For the text-containing cell, return its midpoint in (x, y) coordinate format. 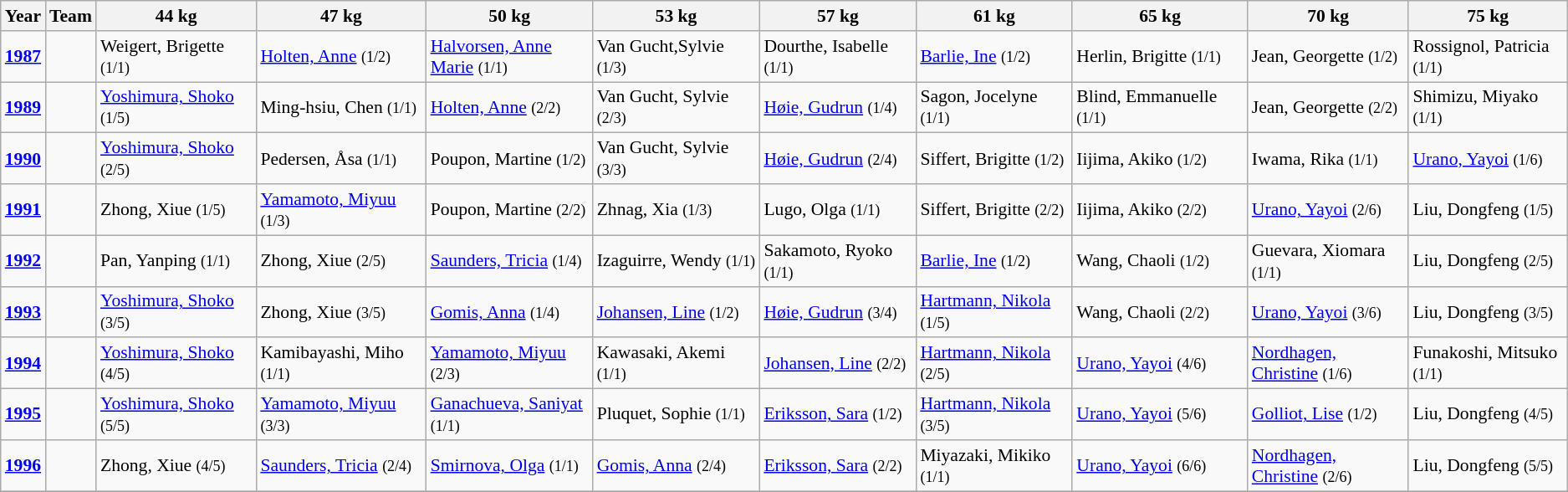
44 kg (176, 16)
Iijima, Akiko (2/2) (1160, 209)
Zhong, Xiue (3/5) (341, 311)
Yamamoto, Miyuu (3/3) (341, 415)
Saunders, Tricia (1/4) (510, 261)
Zhnag, Xia (1/3) (677, 209)
Zhong, Xiue (1/5) (176, 209)
Year (23, 16)
Ganachueva, Saniyat (1/1) (510, 415)
Rossignol, Patricia (1/1) (1487, 57)
Kamibayashi, Miho (1/1) (341, 363)
Yoshimura, Shoko (3/5) (176, 311)
57 kg (838, 16)
Pluquet, Sophie (1/1) (677, 415)
1990 (23, 159)
Lugo, Olga (1/1) (838, 209)
Yoshimura, Shoko (4/5) (176, 363)
Saunders, Tricia (2/4) (341, 465)
Hartmann, Nikola (2/5) (993, 363)
Shimizu, Miyako (1/1) (1487, 107)
Guevara, Xiomara (1/1) (1328, 261)
Holten, Anne (2/2) (510, 107)
Jean, Georgette (2/2) (1328, 107)
75 kg (1487, 16)
70 kg (1328, 16)
Liu, Dongfeng (5/5) (1487, 465)
Urano, Yayoi (6/6) (1160, 465)
Smirnova, Olga (1/1) (510, 465)
Wang, Chaoli (1/2) (1160, 261)
Miyazaki, Mikiko (1/1) (993, 465)
Sakamoto, Ryoko (1/1) (838, 261)
Siffert, Brigitte (2/2) (993, 209)
Urano, Yayoi (5/6) (1160, 415)
Van Gucht, Sylvie (2/3) (677, 107)
Halvorsen, Anne Marie (1/1) (510, 57)
Yamamoto, Miyuu (1/3) (341, 209)
Hartmann, Nikola (3/5) (993, 415)
Høie, Gudrun (2/4) (838, 159)
Liu, Dongfeng (3/5) (1487, 311)
Hartmann, Nikola (1/5) (993, 311)
1995 (23, 415)
Iijima, Akiko (1/2) (1160, 159)
65 kg (1160, 16)
Ming-hsiu, Chen (1/1) (341, 107)
Zhong, Xiue (2/5) (341, 261)
1992 (23, 261)
Liu, Dongfeng (4/5) (1487, 415)
Urano, Yayoi (4/6) (1160, 363)
Yamamoto, Miyuu (2/3) (510, 363)
47 kg (341, 16)
Yoshimura, Shoko (1/5) (176, 107)
Yoshimura, Shoko (5/5) (176, 415)
Funakoshi, Mitsuko (1/1) (1487, 363)
Yoshimura, Shoko (2/5) (176, 159)
50 kg (510, 16)
Zhong, Xiue (4/5) (176, 465)
Jean, Georgette (1/2) (1328, 57)
Nordhagen, Christine (1/6) (1328, 363)
Dourthe, Isabelle (1/1) (838, 57)
Iwama, Rika (1/1) (1328, 159)
Blind, Emmanuelle (1/1) (1160, 107)
1989 (23, 107)
Urano, Yayoi (2/6) (1328, 209)
Nordhagen, Christine (2/6) (1328, 465)
Johansen, Line (2/2) (838, 363)
Team (70, 16)
61 kg (993, 16)
Liu, Dongfeng (2/5) (1487, 261)
Izaguirre, Wendy (1/1) (677, 261)
Holten, Anne (1/2) (341, 57)
Pedersen, Åsa (1/1) (341, 159)
Van Gucht, Sylvie (3/3) (677, 159)
Golliot, Lise (1/2) (1328, 415)
Poupon, Martine (1/2) (510, 159)
Poupon, Martine (2/2) (510, 209)
Eriksson, Sara (1/2) (838, 415)
Urano, Yayoi (3/6) (1328, 311)
Van Gucht,Sylvie (1/3) (677, 57)
Siffert, Brigitte (1/2) (993, 159)
53 kg (677, 16)
Høie, Gudrun (1/4) (838, 107)
1994 (23, 363)
Gomis, Anna (2/4) (677, 465)
Eriksson, Sara (2/2) (838, 465)
Wang, Chaoli (2/2) (1160, 311)
Liu, Dongfeng (1/5) (1487, 209)
Weigert, Brigette (1/1) (176, 57)
1987 (23, 57)
Sagon, Jocelyne (1/1) (993, 107)
1996 (23, 465)
Høie, Gudrun (3/4) (838, 311)
Pan, Yanping (1/1) (176, 261)
1991 (23, 209)
Gomis, Anna (1/4) (510, 311)
Johansen, Line (1/2) (677, 311)
Kawasaki, Akemi (1/1) (677, 363)
1993 (23, 311)
Urano, Yayoi (1/6) (1487, 159)
Herlin, Brigitte (1/1) (1160, 57)
